Output the [x, y] coordinate of the center of the cell containing the given text.  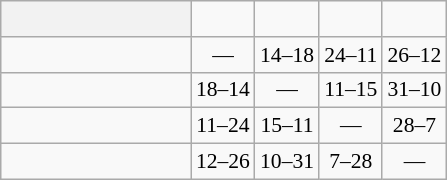
11–15 [350, 90]
28–7 [414, 126]
24–11 [350, 55]
14–18 [287, 55]
15–11 [287, 126]
31–10 [414, 90]
12–26 [223, 162]
18–14 [223, 90]
7–28 [350, 162]
11–24 [223, 126]
10–31 [287, 162]
26–12 [414, 55]
